Determine the [X, Y] coordinate at the center of the cell enclosing the given text.  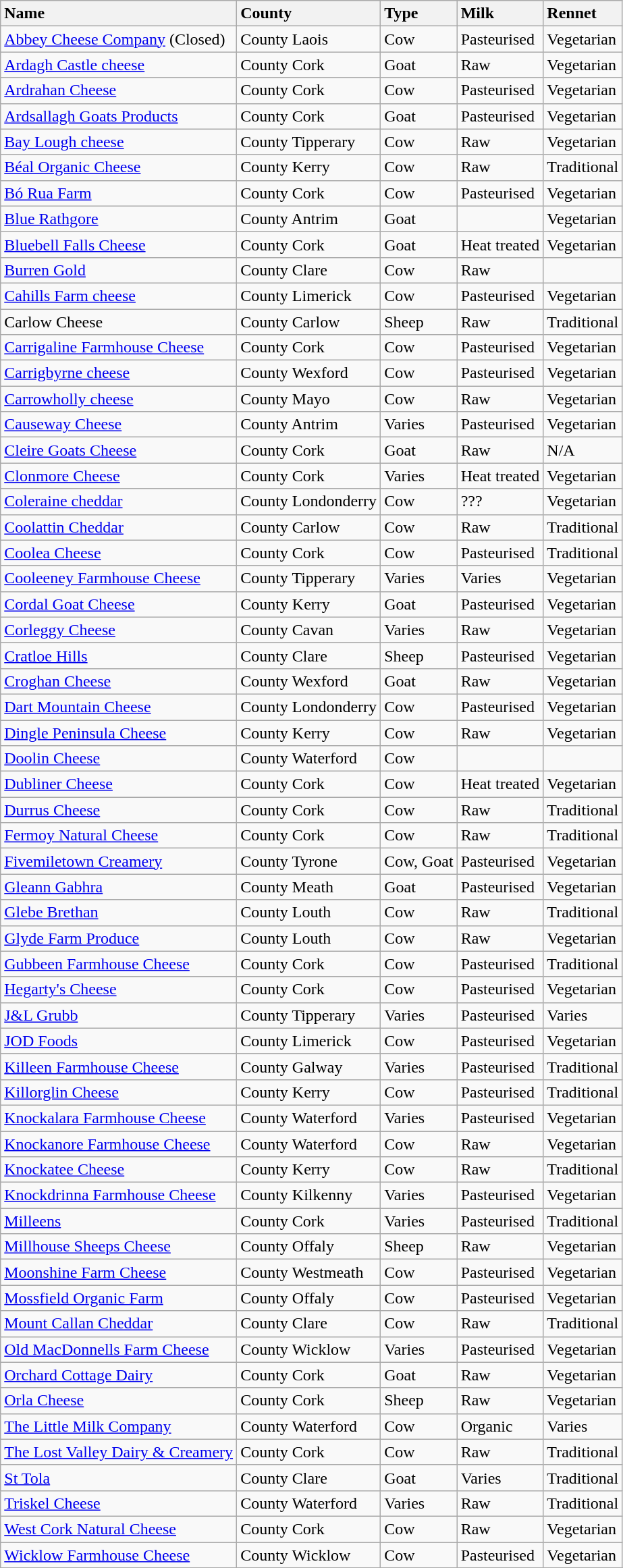
Ardsallagh Goats Products [119, 116]
Mount Callan Cheddar [119, 1324]
Gleann Gabhra [119, 887]
County Westmeath [309, 1272]
County Laois [309, 39]
Bó Rua Farm [119, 193]
Burren Gold [119, 270]
Fivemiletown Creamery [119, 861]
Mossfield Organic Farm [119, 1298]
County Kilkenny [309, 1195]
Orla Cheese [119, 1401]
Abbey Cheese Company (Closed) [119, 39]
Glyde Farm Produce [119, 938]
Bay Lough cheese [119, 142]
Blue Rathgore [119, 219]
Bluebell Falls Cheese [119, 244]
Carlow Cheese [119, 322]
Rennet [583, 13]
Cratloe Hills [119, 655]
Killorglin Cheese [119, 1092]
Coleraine cheddar [119, 502]
Type [419, 13]
Cooleeney Farmhouse Cheese [119, 578]
The Lost Valley Dairy & Creamery [119, 1452]
Dingle Peninsula Cheese [119, 732]
Ardagh Castle cheese [119, 65]
Gubbeen Farmhouse Cheese [119, 964]
Ardrahan Cheese [119, 90]
Milk [500, 13]
County [309, 13]
West Cork Natural Cheese [119, 1529]
Cahills Farm cheese [119, 296]
Hegarty's Cheese [119, 990]
Millhouse Sheeps Cheese [119, 1247]
Durrus Cheese [119, 810]
Killeen Farmhouse Cheese [119, 1066]
St Tola [119, 1478]
Triskel Cheese [119, 1503]
N/A [583, 450]
Old MacDonnells Farm Cheese [119, 1349]
Knockalara Farmhouse Cheese [119, 1118]
Glebe Brethan [119, 913]
Fermoy Natural Cheese [119, 836]
Dart Mountain Cheese [119, 707]
Causeway Cheese [119, 425]
Cleire Goats Cheese [119, 450]
Carrowholly cheese [119, 399]
Coolea Cheese [119, 553]
Carrigaline Farmhouse Cheese [119, 348]
??? [500, 502]
JOD Foods [119, 1041]
J&L Grubb [119, 1015]
County Galway [309, 1066]
Coolattin Cheddar [119, 527]
Wicklow Farmhouse Cheese [119, 1555]
Béal Organic Cheese [119, 167]
The Little Milk Company [119, 1426]
County Tyrone [309, 861]
County Cavan [309, 630]
Carrigbyrne cheese [119, 373]
Cow, Goat [419, 861]
Milleens [119, 1221]
Orchard Cottage Dairy [119, 1375]
Corleggy Cheese [119, 630]
Doolin Cheese [119, 759]
Dubliner Cheese [119, 784]
Clonmore Cheese [119, 476]
Cordal Goat Cheese [119, 604]
Name [119, 13]
County Meath [309, 887]
Moonshine Farm Cheese [119, 1272]
Croghan Cheese [119, 681]
Organic [500, 1426]
Knockatee Cheese [119, 1170]
County Mayo [309, 399]
Knockdrinna Farmhouse Cheese [119, 1195]
Knockanore Farmhouse Cheese [119, 1144]
